Search for the cell housing the specified text and yield its [x, y] center coordinate. 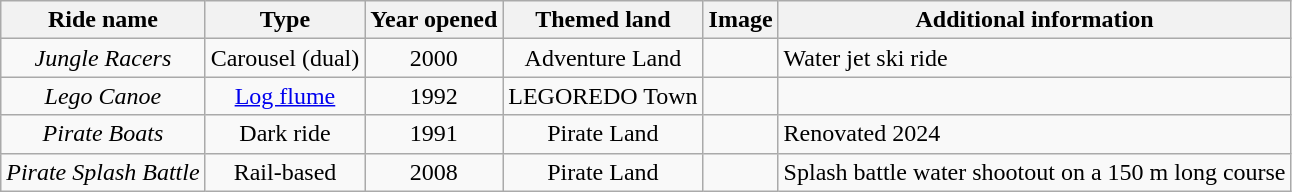
Year opened [434, 20]
Dark ride [285, 134]
Splash battle water shootout on a 150 m long course [1034, 172]
Adventure Land [603, 58]
Themed land [603, 20]
Additional information [1034, 20]
1991 [434, 134]
LEGOREDO Town [603, 96]
Type [285, 20]
Log flume [285, 96]
Jungle Racers [103, 58]
2008 [434, 172]
1992 [434, 96]
Lego Canoe [103, 96]
Rail-based [285, 172]
Ride name [103, 20]
Pirate Boats [103, 134]
2000 [434, 58]
Renovated 2024 [1034, 134]
Carousel (dual) [285, 58]
Pirate Splash Battle [103, 172]
Image [740, 20]
Water jet ski ride [1034, 58]
